Provide the [X, Y] coordinate of the cell's center where the given text is located.  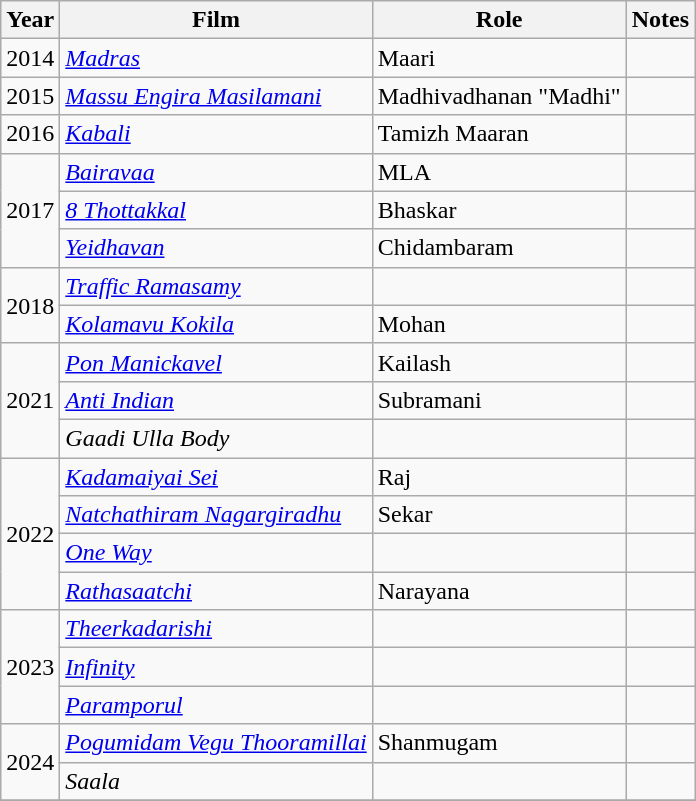
Subramani [499, 400]
Saala [216, 781]
Kailash [499, 362]
Tamizh Maaran [499, 134]
Shanmugam [499, 743]
Kadamaiyai Sei [216, 477]
Anti Indian [216, 400]
Bairavaa [216, 172]
Madras [216, 58]
Infinity [216, 667]
Notes [660, 20]
One Way [216, 553]
Massu Engira Masilamani [216, 96]
Narayana [499, 591]
2017 [30, 210]
Role [499, 20]
Sekar [499, 515]
2018 [30, 305]
Maari [499, 58]
Bhaskar [499, 210]
Rathasaatchi [216, 591]
Madhivadhanan "Madhi" [499, 96]
Theerkadarishi [216, 629]
2014 [30, 58]
Chidambaram [499, 248]
Yeidhavan [216, 248]
2024 [30, 762]
Pogumidam Vegu Thooramillai [216, 743]
Film [216, 20]
Gaadi Ulla Body [216, 438]
2015 [30, 96]
Pon Manickavel [216, 362]
Natchathiram Nagargiradhu [216, 515]
Raj [499, 477]
MLA [499, 172]
Year [30, 20]
2023 [30, 667]
8 Thottakkal [216, 210]
2016 [30, 134]
2022 [30, 534]
Kabali [216, 134]
Paramporul [216, 705]
Traffic Ramasamy [216, 286]
Mohan [499, 324]
2021 [30, 400]
Kolamavu Kokila [216, 324]
